Capture the cell that displays the provided text and extract its (x, y) central coordinate. 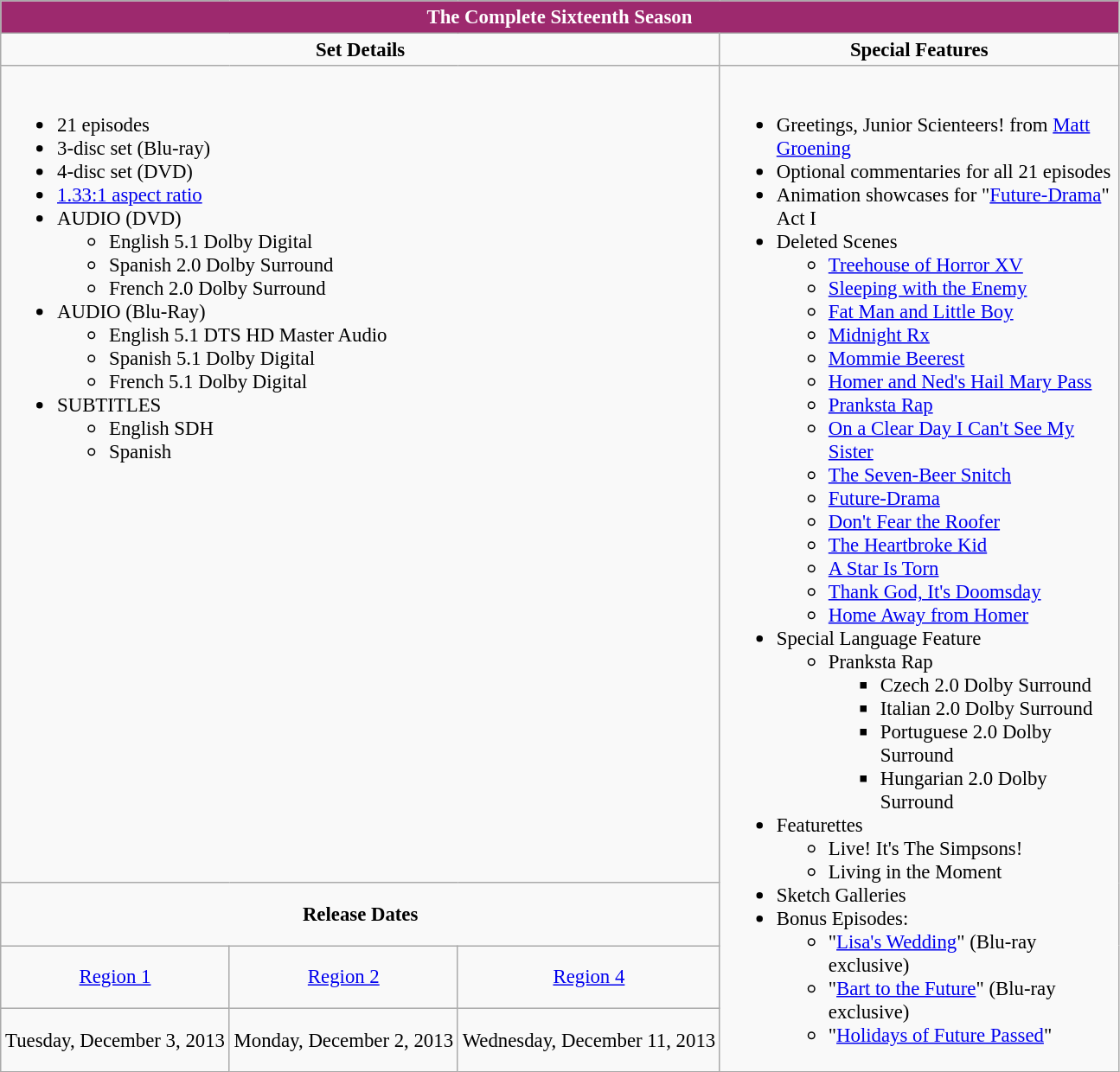
Release Dates (361, 915)
Wednesday, December 11, 2013 (588, 1039)
Region 2 (343, 977)
Tuesday, December 3, 2013 (116, 1039)
Region 1 (116, 977)
Monday, December 2, 2013 (343, 1039)
The Complete Sixteenth Season (560, 17)
Region 4 (588, 977)
Set Details (361, 50)
Special Features (918, 50)
